For the text-containing cell, return its midpoint in [X, Y] coordinate format. 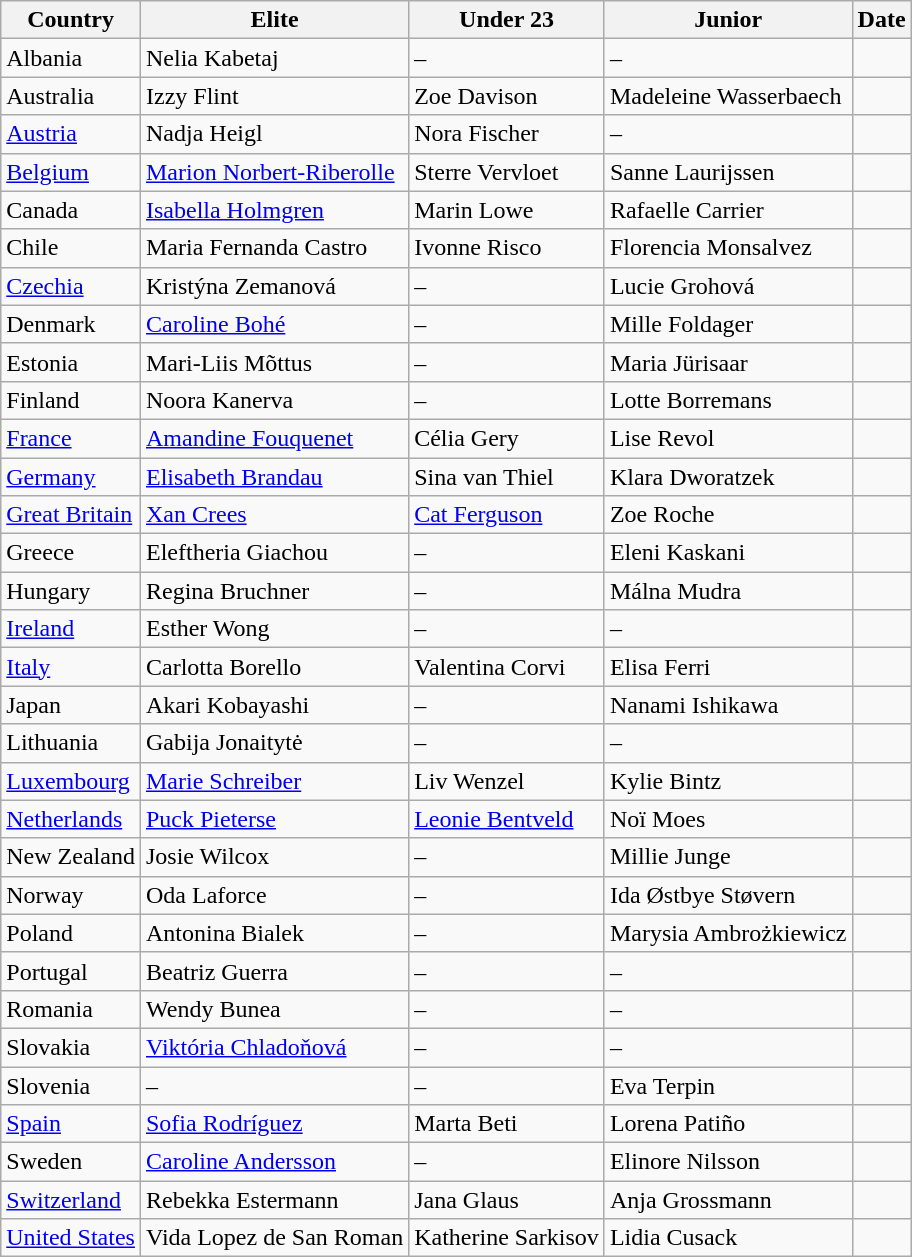
United States [71, 1238]
Elite [274, 20]
Elisabeth Brandau [274, 477]
Eva Terpin [728, 1085]
Austria [71, 134]
Lorena Patiño [728, 1124]
Eleftheria Giachou [274, 553]
Valentina Corvi [507, 667]
Sina van Thiel [507, 477]
Marion Norbert-Riberolle [274, 172]
Japan [71, 705]
Sterre Vervloet [507, 172]
Vida Lopez de San Roman [274, 1238]
Czechia [71, 286]
Finland [71, 400]
Oda Laforce [274, 895]
Florencia Monsalvez [728, 248]
Marta Beti [507, 1124]
Spain [71, 1124]
Klara Dworatzek [728, 477]
Célia Gery [507, 438]
Akari Kobayashi [274, 705]
Maria Fernanda Castro [274, 248]
Poland [71, 933]
Rafaelle Carrier [728, 210]
Ivonne Risco [507, 248]
Lidia Cusack [728, 1238]
Slovakia [71, 1047]
Josie Wilcox [274, 857]
Italy [71, 667]
Australia [71, 96]
Nanami Ishikawa [728, 705]
Leonie Bentveld [507, 819]
Date [882, 20]
Noora Kanerva [274, 400]
Zoe Roche [728, 515]
Nadja Heigl [274, 134]
Xan Crees [274, 515]
Beatriz Guerra [274, 971]
Zoe Davison [507, 96]
Puck Pieterse [274, 819]
Isabella Holmgren [274, 210]
Luxembourg [71, 781]
Antonina Bialek [274, 933]
Under 23 [507, 20]
Noï Moes [728, 819]
Germany [71, 477]
Norway [71, 895]
Caroline Bohé [274, 324]
Katherine Sarkisov [507, 1238]
Sanne Laurijssen [728, 172]
Marie Schreiber [274, 781]
Lotte Borremans [728, 400]
Marysia Ambrożkiewicz [728, 933]
Lithuania [71, 743]
Maria Jürisaar [728, 362]
Canada [71, 210]
Romania [71, 1009]
Kylie Bintz [728, 781]
Ireland [71, 629]
Kristýna Zemanová [274, 286]
Mari-Liis Mõttus [274, 362]
Slovenia [71, 1085]
Nora Fischer [507, 134]
Nelia Kabetaj [274, 58]
Amandine Fouquenet [274, 438]
Denmark [71, 324]
Albania [71, 58]
Sofia Rodríguez [274, 1124]
Marin Lowe [507, 210]
Lucie Grohová [728, 286]
Chile [71, 248]
Lise Revol [728, 438]
New Zealand [71, 857]
Estonia [71, 362]
Gabija Jonaitytė [274, 743]
Málna Mudra [728, 591]
Belgium [71, 172]
Ida Østbye Støvern [728, 895]
Elisa Ferri [728, 667]
Mille Foldager [728, 324]
Hungary [71, 591]
Netherlands [71, 819]
Izzy Flint [274, 96]
Elinore Nilsson [728, 1162]
Caroline Andersson [274, 1162]
Country [71, 20]
Esther Wong [274, 629]
Greece [71, 553]
Madeleine Wasserbaech [728, 96]
Anja Grossmann [728, 1200]
Portugal [71, 971]
Regina Bruchner [274, 591]
Junior [728, 20]
Millie Junge [728, 857]
France [71, 438]
Switzerland [71, 1200]
Liv Wenzel [507, 781]
Cat Ferguson [507, 515]
Carlotta Borello [274, 667]
Rebekka Estermann [274, 1200]
Eleni Kaskani [728, 553]
Viktória Chladoňová [274, 1047]
Sweden [71, 1162]
Jana Glaus [507, 1200]
Wendy Bunea [274, 1009]
Great Britain [71, 515]
